For the text-containing cell, return its midpoint in (x, y) coordinate format. 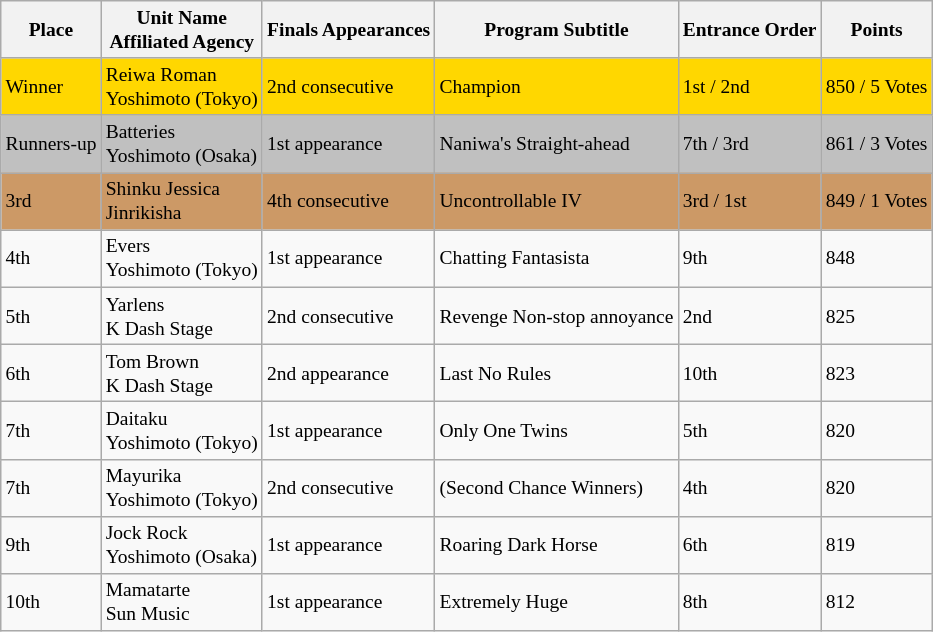
2nd (750, 316)
Reiwa RomanYoshimoto (Tokyo) (182, 86)
BatteriesYoshimoto (Osaka) (182, 144)
Naniwa's Straight-ahead (556, 144)
Uncontrollable IV (556, 202)
Program Subtitle (556, 30)
Place (51, 30)
Roaring Dark Horse (556, 544)
2nd appearance (348, 372)
849 / 1 Votes (876, 202)
7th / 3rd (750, 144)
861 / 3 Votes (876, 144)
819 (876, 544)
3rd / 1st (750, 202)
Last No Rules (556, 372)
850 / 5 Votes (876, 86)
Unit NameAffiliated Agency (182, 30)
Jock RockYoshimoto (Osaka) (182, 544)
812 (876, 602)
Shinku JessicaJinrikisha (182, 202)
(Second Chance Winners) (556, 488)
MamatarteSun Music (182, 602)
823 (876, 372)
YarlensK Dash Stage (182, 316)
Points (876, 30)
1st / 2nd (750, 86)
Winner (51, 86)
Runners-up (51, 144)
Finals Appearances (348, 30)
825 (876, 316)
Tom BrownK Dash Stage (182, 372)
848 (876, 258)
Extremely Huge (556, 602)
MayurikaYoshimoto (Tokyo) (182, 488)
Champion (556, 86)
8th (750, 602)
4th consecutive (348, 202)
EversYoshimoto (Tokyo) (182, 258)
DaitakuYoshimoto (Tokyo) (182, 430)
Entrance Order (750, 30)
Revenge Non-stop annoyance (556, 316)
3rd (51, 202)
Only One Twins (556, 430)
Chatting Fantasista (556, 258)
